For the text-containing cell, return its midpoint in (x, y) coordinate format. 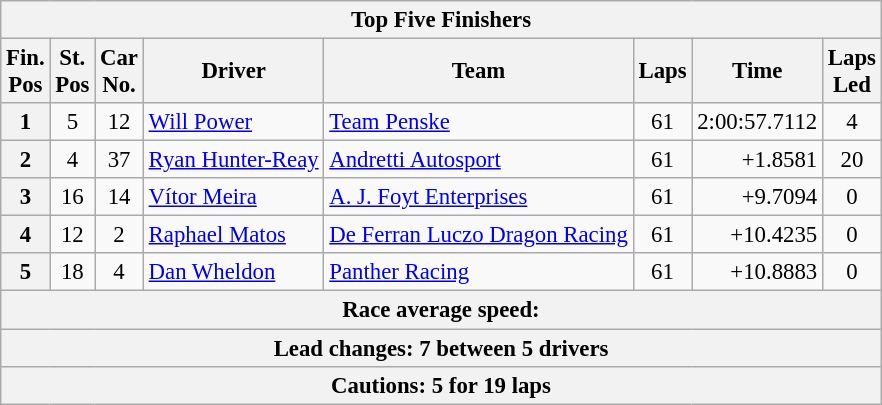
Vítor Meira (234, 197)
Ryan Hunter-Reay (234, 160)
Race average speed: (441, 310)
Lead changes: 7 between 5 drivers (441, 348)
LapsLed (852, 72)
Dan Wheldon (234, 273)
St.Pos (72, 72)
Fin.Pos (26, 72)
Will Power (234, 122)
A. J. Foyt Enterprises (478, 197)
20 (852, 160)
1 (26, 122)
Driver (234, 72)
Andretti Autosport (478, 160)
Laps (662, 72)
+10.4235 (758, 235)
+10.8883 (758, 273)
37 (120, 160)
14 (120, 197)
Team (478, 72)
Team Penske (478, 122)
Cautions: 5 for 19 laps (441, 385)
2:00:57.7112 (758, 122)
De Ferran Luczo Dragon Racing (478, 235)
Raphael Matos (234, 235)
CarNo. (120, 72)
Top Five Finishers (441, 20)
+1.8581 (758, 160)
+9.7094 (758, 197)
3 (26, 197)
Panther Racing (478, 273)
18 (72, 273)
16 (72, 197)
Time (758, 72)
